Scan for the cell matching the given text and deliver its [X, Y] coordinate at center. 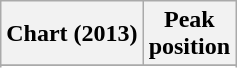
Chart (2013) [72, 34]
Peakposition [189, 34]
